For the text-containing cell, return its midpoint in [x, y] coordinate format. 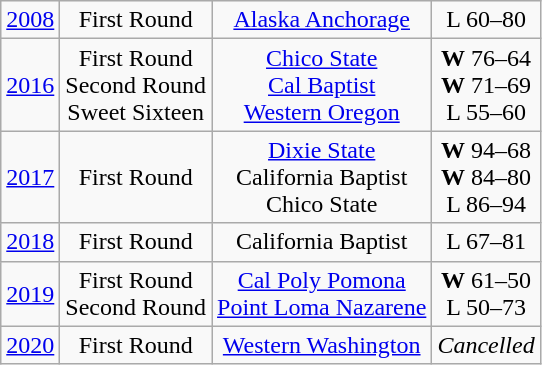
2020 [30, 345]
W 61–50L 50–73 [486, 294]
2018 [30, 242]
Chico StateCal BaptistWestern Oregon [322, 85]
2008 [30, 20]
L 67–81 [486, 242]
2016 [30, 85]
Alaska Anchorage [322, 20]
Dixie StateCalifornia BaptistChico State [322, 177]
Cancelled [486, 345]
California Baptist [322, 242]
2019 [30, 294]
Western Washington [322, 345]
2017 [30, 177]
W 94–68W 84–80L 86–94 [486, 177]
First RoundSecond Round [136, 294]
W 76–64W 71–69L 55–60 [486, 85]
L 60–80 [486, 20]
Cal Poly PomonaPoint Loma Nazarene [322, 294]
First RoundSecond RoundSweet Sixteen [136, 85]
